Extract the (x, y) coordinate from the center of the cell holding the provided text.  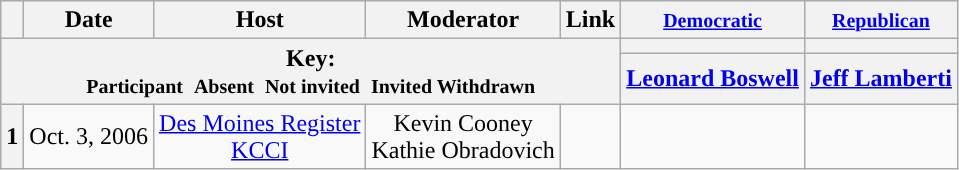
Des Moines RegisterKCCI (260, 136)
Host (260, 20)
Jeff Lamberti (880, 78)
Key: Participant Absent Not invited Invited Withdrawn (311, 72)
Democratic (713, 20)
Date (89, 20)
Link (590, 20)
Republican (880, 20)
Kevin CooneyKathie Obradovich (463, 136)
Moderator (463, 20)
Oct. 3, 2006 (89, 136)
1 (12, 136)
Leonard Boswell (713, 78)
